Return the [X, Y] coordinate for the center point of the cell that contains the specified text.  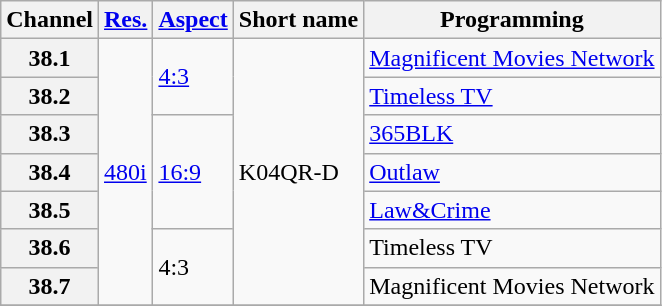
K04QR-D [298, 172]
Channel [50, 20]
38.3 [50, 134]
Res. [126, 20]
38.1 [50, 58]
Outlaw [512, 172]
38.6 [50, 248]
16:9 [193, 172]
Aspect [193, 20]
480i [126, 172]
38.7 [50, 286]
365BLK [512, 134]
38.5 [50, 210]
Short name [298, 20]
Law&Crime [512, 210]
Programming [512, 20]
38.2 [50, 96]
38.4 [50, 172]
